Output the [x, y] coordinate of the center of the cell containing the given text.  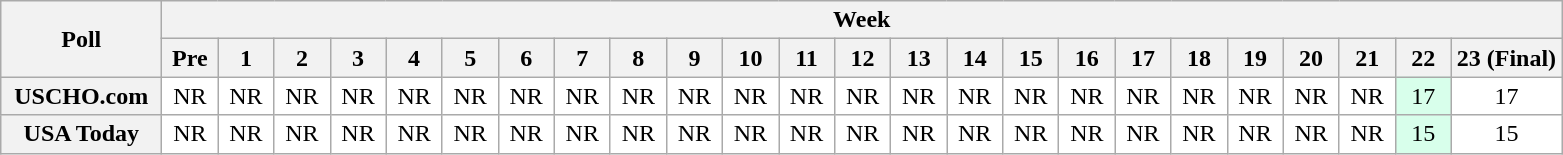
19 [1255, 58]
12 [863, 58]
23 (Final) [1506, 58]
9 [694, 58]
Pre [190, 58]
11 [806, 58]
4 [414, 58]
Poll [82, 39]
5 [470, 58]
18 [1199, 58]
22 [1423, 58]
10 [750, 58]
USA Today [82, 134]
USCHO.com [82, 96]
1 [246, 58]
13 [919, 58]
7 [582, 58]
6 [526, 58]
3 [358, 58]
Week [862, 20]
20 [1311, 58]
2 [302, 58]
16 [1087, 58]
21 [1367, 58]
8 [638, 58]
14 [975, 58]
